Return (X, Y) of the center of cell containing provided text 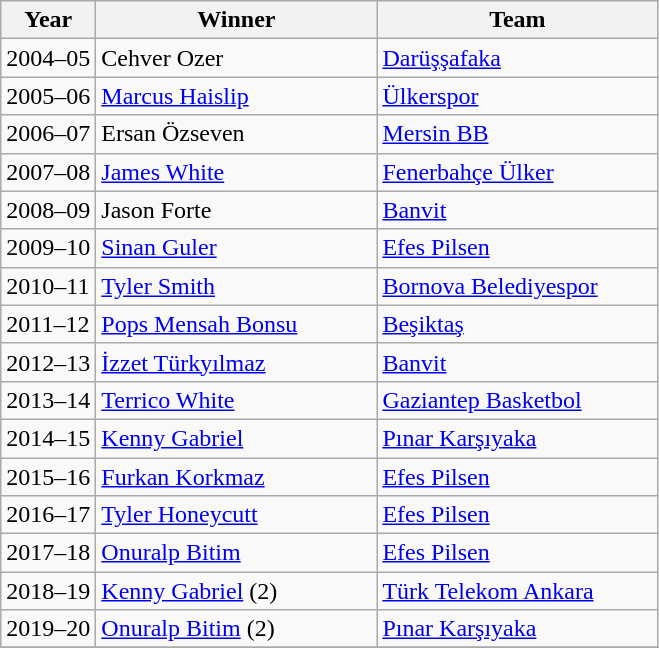
Kenny Gabriel (236, 438)
Kenny Gabriel (2) (236, 591)
2010–11 (48, 286)
Beşiktaş (518, 324)
Darüşşafaka (518, 58)
2008–09 (48, 210)
2016–17 (48, 515)
Ülkerspor (518, 96)
Bornova Belediyespor (518, 286)
2018–19 (48, 591)
2004–05 (48, 58)
2007–08 (48, 172)
Fenerbahçe Ülker (518, 172)
2015–16 (48, 477)
Team (518, 20)
Gaziantep Basketbol (518, 400)
2013–14 (48, 400)
Türk Telekom Ankara (518, 591)
2012–13 (48, 362)
Jason Forte (236, 210)
2006–07 (48, 134)
Tyler Smith (236, 286)
Pops Mensah Bonsu (236, 324)
Furkan Korkmaz (236, 477)
Onuralp Bitim (236, 553)
2014–15 (48, 438)
2017–18 (48, 553)
Terrico White (236, 400)
James White (236, 172)
Ersan Özseven (236, 134)
Winner (236, 20)
Tyler Honeycutt (236, 515)
2005–06 (48, 96)
2009–10 (48, 248)
2019–20 (48, 629)
2011–12 (48, 324)
Cehver Ozer (236, 58)
Year (48, 20)
Mersin BB (518, 134)
Onuralp Bitim (2) (236, 629)
Marcus Haislip (236, 96)
Sinan Guler (236, 248)
İzzet Türkyılmaz (236, 362)
